Output the [x, y] coordinate of the center of the cell containing the given text.  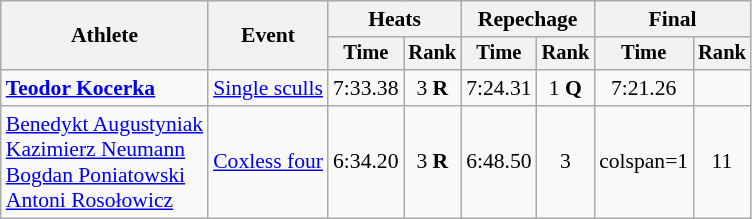
Heats [394, 19]
Single sculls [268, 88]
Final [672, 19]
3 [566, 162]
Teodor Kocerka [104, 88]
Coxless four [268, 162]
Athlete [104, 36]
Benedykt AugustyniakKazimierz NeumannBogdan PoniatowskiAntoni Rosołowicz [104, 162]
7:21.26 [644, 88]
Repechage [528, 19]
7:33.38 [366, 88]
Event [268, 36]
6:48.50 [498, 162]
1 Q [566, 88]
11 [722, 162]
6:34.20 [366, 162]
7:24.31 [498, 88]
colspan=1 [644, 162]
